Provide the (X, Y) coordinate of the cell's center where the given text is located.  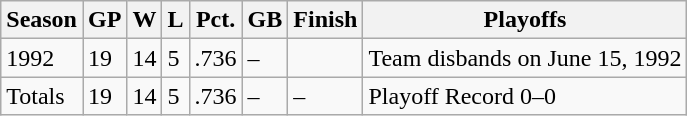
Totals (42, 96)
L (176, 20)
GP (104, 20)
Playoffs (525, 20)
GB (265, 20)
Team disbands on June 15, 1992 (525, 58)
Season (42, 20)
Pct. (216, 20)
W (144, 20)
Playoff Record 0–0 (525, 96)
1992 (42, 58)
Finish (326, 20)
